Extract the (x, y) coordinate from the center of the cell holding the provided text.  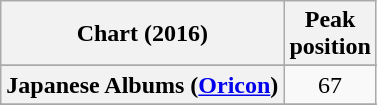
Chart (2016) (142, 34)
67 (330, 85)
Peak position (330, 34)
Japanese Albums (Oricon) (142, 85)
